Detect which cell encompasses the target text, then output its (X, Y) center coordinate. 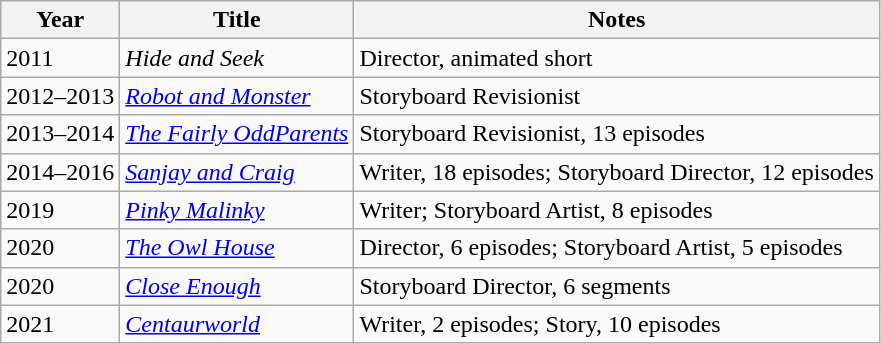
2019 (60, 210)
The Fairly OddParents (237, 134)
Centaurworld (237, 324)
Storyboard Revisionist, 13 episodes (616, 134)
2021 (60, 324)
Sanjay and Craig (237, 172)
Close Enough (237, 286)
Storyboard Director, 6 segments (616, 286)
Notes (616, 20)
2013–2014 (60, 134)
The Owl House (237, 248)
Director, animated short (616, 58)
2011 (60, 58)
Writer; Storyboard Artist, 8 episodes (616, 210)
Writer, 2 episodes; Story, 10 episodes (616, 324)
Title (237, 20)
Writer, 18 episodes; Storyboard Director, 12 episodes (616, 172)
Storyboard Revisionist (616, 96)
Robot and Monster (237, 96)
Pinky Malinky (237, 210)
2014–2016 (60, 172)
2012–2013 (60, 96)
Director, 6 episodes; Storyboard Artist, 5 episodes (616, 248)
Hide and Seek (237, 58)
Year (60, 20)
